Pinpoint the cell where the given text exists, returning its (x, y) midpoint coordinate. 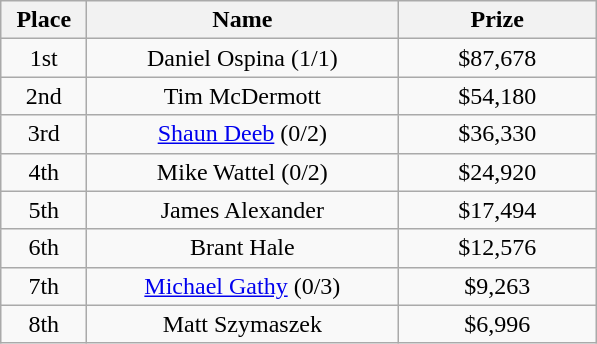
$87,678 (498, 58)
4th (44, 172)
James Alexander (242, 210)
7th (44, 286)
5th (44, 210)
Matt Szymaszek (242, 324)
Brant Hale (242, 248)
$9,263 (498, 286)
Prize (498, 20)
Daniel Ospina (1/1) (242, 58)
Michael Gathy (0/3) (242, 286)
Tim McDermott (242, 96)
Mike Wattel (0/2) (242, 172)
$54,180 (498, 96)
$12,576 (498, 248)
6th (44, 248)
$6,996 (498, 324)
2nd (44, 96)
$36,330 (498, 134)
$17,494 (498, 210)
1st (44, 58)
Shaun Deeb (0/2) (242, 134)
8th (44, 324)
Place (44, 20)
$24,920 (498, 172)
3rd (44, 134)
Name (242, 20)
